Scan for the cell matching the given text and deliver its [X, Y] coordinate at center. 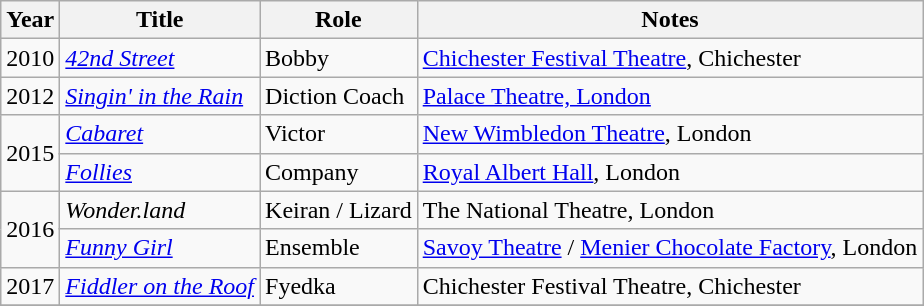
42nd Street [160, 58]
Savoy Theatre / Menier Chocolate Factory, London [670, 248]
2015 [30, 153]
Notes [670, 20]
Royal Albert Hall, London [670, 172]
Diction Coach [339, 96]
Keiran / Lizard [339, 210]
Wonder.land [160, 210]
Year [30, 20]
Title [160, 20]
2012 [30, 96]
Ensemble [339, 248]
Company [339, 172]
Follies [160, 172]
The National Theatre, London [670, 210]
2016 [30, 229]
Bobby [339, 58]
2010 [30, 58]
Fyedka [339, 286]
Funny Girl [160, 248]
Role [339, 20]
Fiddler on the Roof [160, 286]
Palace Theatre, London [670, 96]
Singin' in the Rain [160, 96]
New Wimbledon Theatre, London [670, 134]
Victor [339, 134]
Cabaret [160, 134]
2017 [30, 286]
